Locate the cell with the specified text and output its [X, Y] center coordinate. 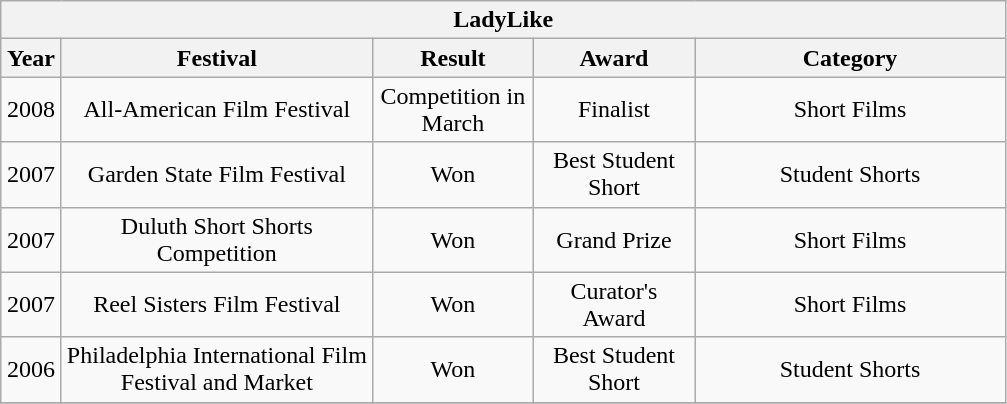
Grand Prize [614, 240]
All-American Film Festival [216, 110]
LadyLike [504, 20]
Award [614, 58]
Finalist [614, 110]
2008 [32, 110]
Result [452, 58]
Reel Sisters Film Festival [216, 304]
Duluth Short Shorts Competition [216, 240]
Category [850, 58]
Festival [216, 58]
Year [32, 58]
Curator's Award [614, 304]
Philadelphia International Film Festival and Market [216, 370]
Competition in March [452, 110]
2006 [32, 370]
Garden State Film Festival [216, 174]
